From the cell containing the given text, extract its center point as [X, Y] coordinate. 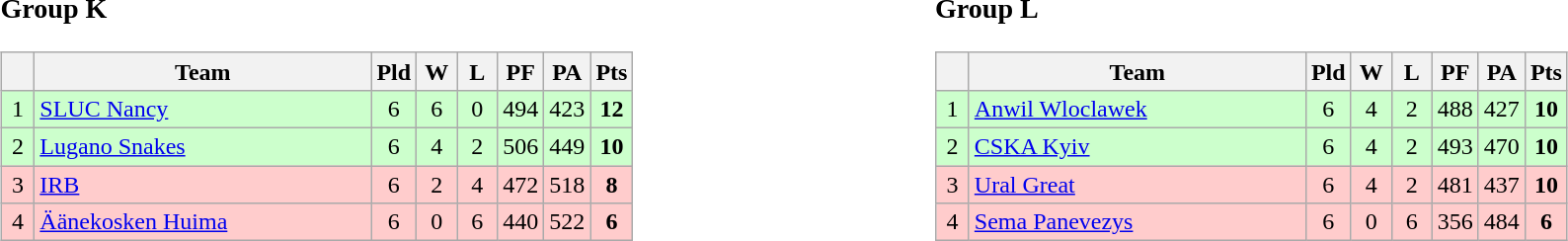
Anwil Wloclawek [1137, 109]
506 [521, 147]
470 [1501, 147]
493 [1455, 147]
427 [1501, 109]
484 [1501, 222]
CSKA Kyiv [1137, 147]
488 [1455, 109]
437 [1501, 185]
518 [567, 185]
12 [612, 109]
481 [1455, 185]
Lugano Snakes [203, 147]
IRB [203, 185]
Sema Panevezys [1137, 222]
8 [612, 185]
522 [567, 222]
SLUC Nancy [203, 109]
494 [521, 109]
Ural Great [1137, 185]
440 [521, 222]
472 [521, 185]
356 [1455, 222]
Äänekosken Huima [203, 222]
423 [567, 109]
449 [567, 147]
